Identify which cell holds the provided text, then report its (x, y) central coordinate. 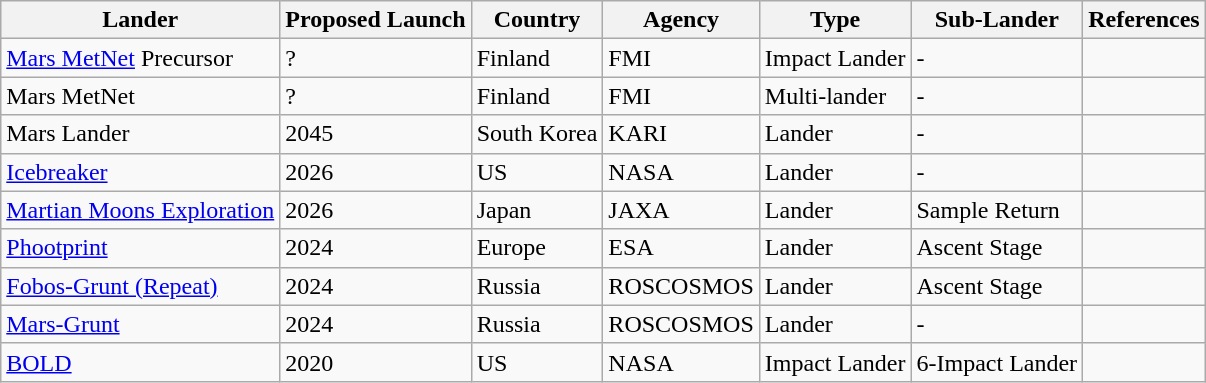
Europe (537, 248)
JAXA (681, 210)
Martian Moons Exploration (140, 210)
Sample Return (997, 210)
Mars-Grunt (140, 324)
References (1144, 20)
Japan (537, 210)
Type (835, 20)
BOLD (140, 362)
Mars MetNet Precursor (140, 58)
Fobos-Grunt (Repeat) (140, 286)
Agency (681, 20)
KARI (681, 134)
6-Impact Lander (997, 362)
Mars Lander (140, 134)
Country (537, 20)
Mars MetNet (140, 96)
2045 (376, 134)
Icebreaker (140, 172)
ESA (681, 248)
Sub-Lander (997, 20)
Phootprint (140, 248)
Proposed Launch (376, 20)
2020 (376, 362)
South Korea (537, 134)
Multi-lander (835, 96)
